Pinpoint the cell where the given text exists, returning its (x, y) midpoint coordinate. 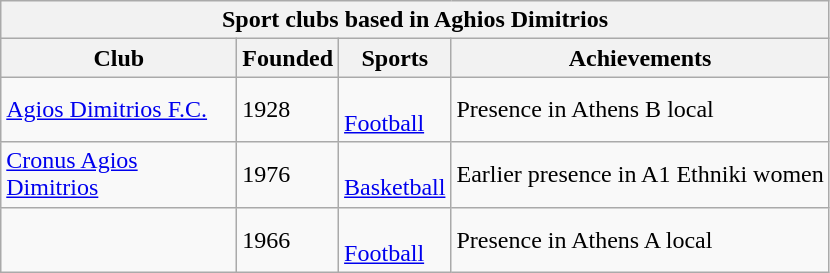
Founded (288, 58)
Presence in Athens A local (640, 240)
Club (119, 58)
Basketball (395, 174)
1966 (288, 240)
Presence in Athens B local (640, 110)
Earlier presence in A1 Ethniki women (640, 174)
1976 (288, 174)
Agios Dimitrios F.C. (119, 110)
Cronus Agios Dimitrios (119, 174)
1928 (288, 110)
Sport clubs based in Aghios Dimitrios (415, 20)
Sports (395, 58)
Achievements (640, 58)
